For the text-containing cell, return its midpoint in (x, y) coordinate format. 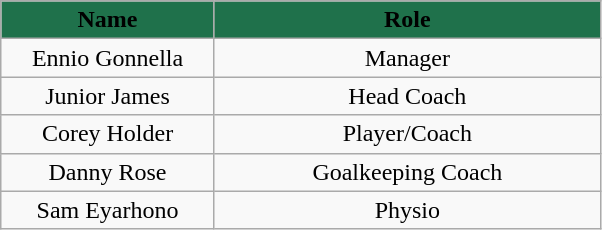
Danny Rose (108, 172)
Sam Eyarhono (108, 210)
Physio (407, 210)
Ennio Gonnella (108, 58)
Role (407, 20)
Manager (407, 58)
Corey Holder (108, 134)
Head Coach (407, 96)
Player/Coach (407, 134)
Name (108, 20)
Junior James (108, 96)
Goalkeeping Coach (407, 172)
